Capture the cell that displays the provided text and extract its [x, y] central coordinate. 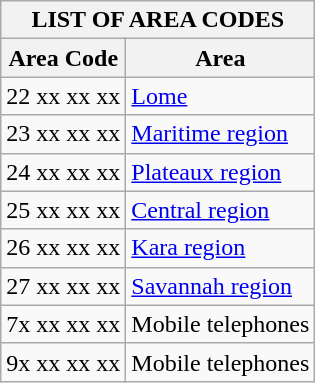
7x xx xx xx [64, 324]
22 xx xx xx [64, 96]
Plateaux region [220, 172]
Area [220, 58]
25 xx xx xx [64, 210]
LIST OF AREA CODES [158, 20]
23 xx xx xx [64, 134]
27 xx xx xx [64, 286]
Kara region [220, 248]
Central region [220, 210]
Savannah region [220, 286]
9x xx xx xx [64, 362]
Area Code [64, 58]
24 xx xx xx [64, 172]
Maritime region [220, 134]
26 xx xx xx [64, 248]
Lome [220, 96]
